Output the (x, y) coordinate of the center of the cell containing the given text.  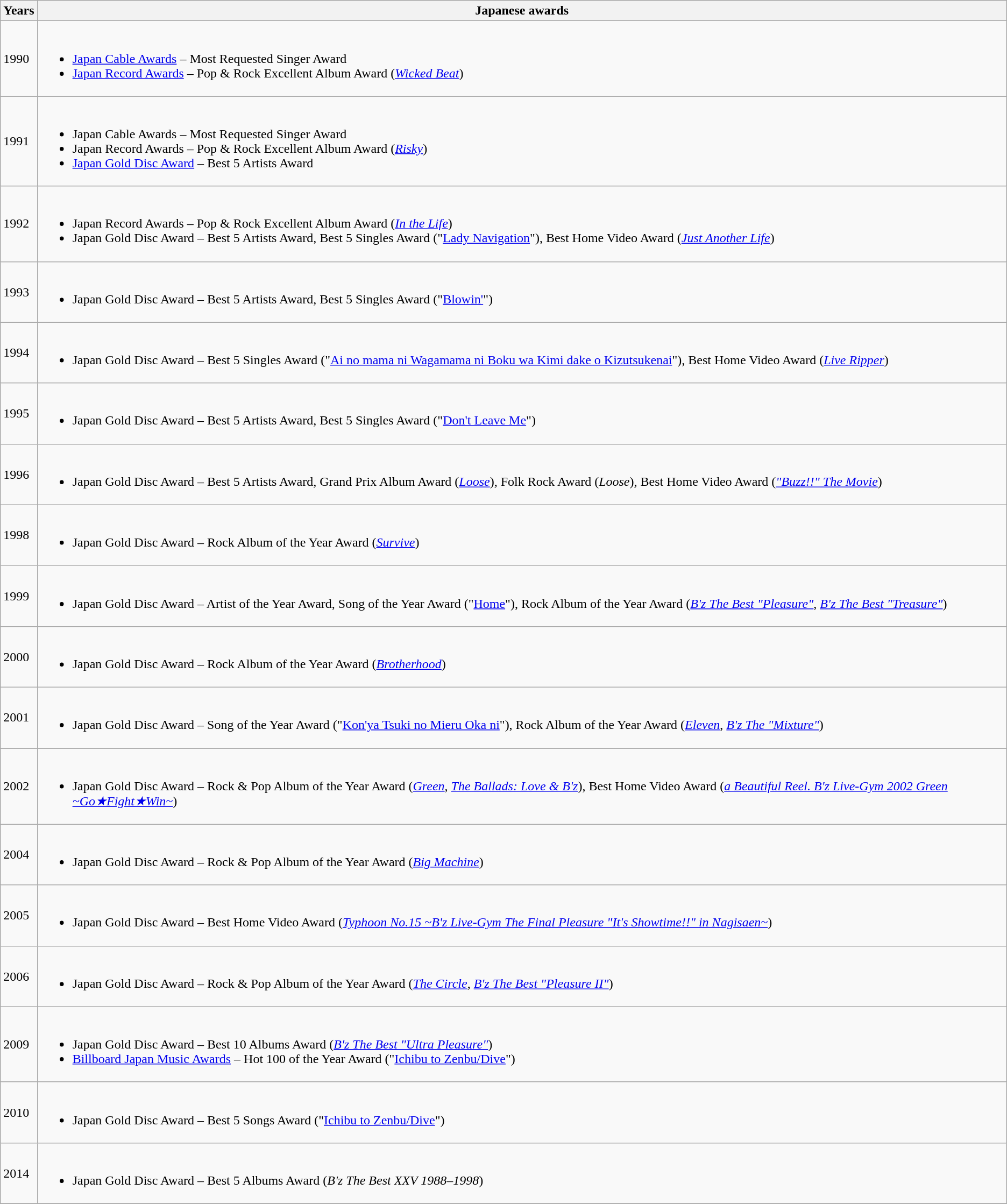
Japan Gold Disc Award – Best 5 Artists Award, Best 5 Singles Award ("Don't Leave Me") (522, 413)
Japan Gold Disc Award – Best Home Video Award (Typhoon No.15 ~B'z Live-Gym The Final Pleasure "It's Showtime!!" in Nagisaen~) (522, 916)
Japan Gold Disc Award – Best 5 Artists Award, Grand Prix Album Award (Loose), Folk Rock Award (Loose), Best Home Video Award ("Buzz!!" The Movie) (522, 474)
2002 (19, 786)
2005 (19, 916)
2009 (19, 1044)
Japan Gold Disc Award – Rock & Pop Album of the Year Award (The Circle, B'z The Best "Pleasure II") (522, 976)
1994 (19, 353)
Japan Gold Disc Award – Best 5 Songs Award ("Ichibu to Zenbu/Dive") (522, 1113)
1991 (19, 141)
2014 (19, 1173)
Japan Gold Disc Award – Rock & Pop Album of the Year Award (Big Machine) (522, 854)
2001 (19, 718)
Japan Gold Disc Award – Best 5 Artists Award, Best 5 Singles Award ("Blowin'") (522, 292)
Japan Cable Awards – Most Requested Singer AwardJapan Record Awards – Pop & Rock Excellent Album Award (Wicked Beat) (522, 59)
2004 (19, 854)
Years (19, 11)
1992 (19, 224)
1999 (19, 596)
1990 (19, 59)
Japan Gold Disc Award – Rock Album of the Year Award (Brotherhood) (522, 656)
Japan Gold Disc Award – Best 5 Singles Award ("Ai no mama ni Wagamama ni Boku wa Kimi dake o Kizutsukenai"), Best Home Video Award (Live Ripper) (522, 353)
1995 (19, 413)
Japan Gold Disc Award – Rock Album of the Year Award (Survive) (522, 535)
2000 (19, 656)
Japanese awards (522, 11)
Japan Gold Disc Award – Best 5 Albums Award (B'z The Best XXV 1988–1998) (522, 1173)
1996 (19, 474)
Japan Gold Disc Award – Song of the Year Award ("Kon'ya Tsuki no Mieru Oka ni"), Rock Album of the Year Award (Eleven, B'z The "Mixture") (522, 718)
1998 (19, 535)
1993 (19, 292)
2010 (19, 1113)
2006 (19, 976)
